Identify which cell holds the provided text, then report its [X, Y] central coordinate. 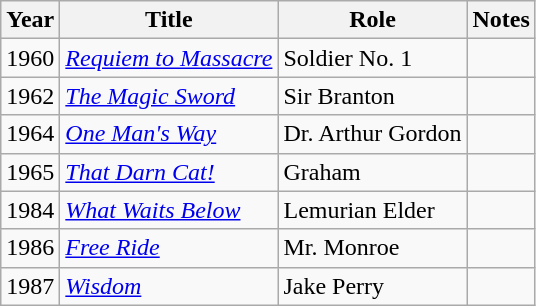
What Waits Below [169, 210]
1986 [30, 248]
Graham [372, 172]
1965 [30, 172]
That Darn Cat! [169, 172]
Title [169, 20]
1984 [30, 210]
Free Ride [169, 248]
The Magic Sword [169, 96]
One Man's Way [169, 134]
1987 [30, 286]
Role [372, 20]
Requiem to Massacre [169, 58]
Wisdom [169, 286]
Lemurian Elder [372, 210]
1964 [30, 134]
1960 [30, 58]
1962 [30, 96]
Sir Branton [372, 96]
Soldier No. 1 [372, 58]
Mr. Monroe [372, 248]
Year [30, 20]
Dr. Arthur Gordon [372, 134]
Jake Perry [372, 286]
Notes [501, 20]
